Detect which cell encompasses the target text, then output its [x, y] center coordinate. 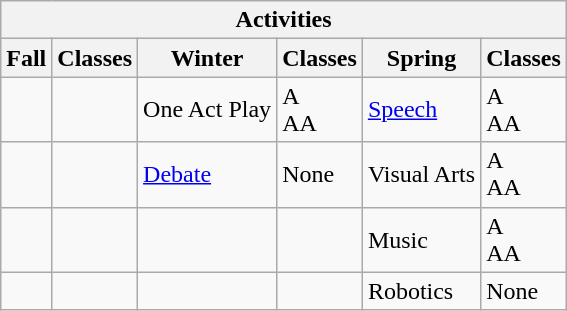
Winter [208, 58]
Debate [208, 174]
Music [421, 240]
Speech [421, 110]
Visual Arts [421, 174]
One Act Play [208, 110]
Spring [421, 58]
Activities [284, 20]
Robotics [421, 291]
Fall [26, 58]
